Provide the (X, Y) coordinate of the cell's center where the given text is located.  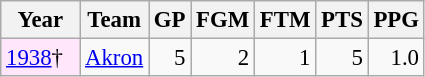
PPG (396, 20)
GP (170, 20)
1938† (40, 58)
1 (286, 58)
PTS (342, 20)
FGM (223, 20)
1.0 (396, 58)
Akron (114, 58)
Year (40, 20)
2 (223, 58)
Team (114, 20)
FTM (286, 20)
